Return [X, Y] of the center of cell containing provided text 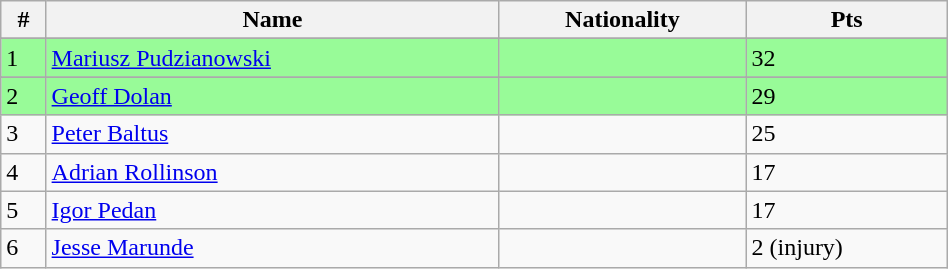
Name [272, 20]
Adrian Rollinson [272, 172]
5 [24, 210]
29 [846, 96]
3 [24, 134]
32 [846, 58]
4 [24, 172]
2 [24, 96]
2 (injury) [846, 248]
Geoff Dolan [272, 96]
6 [24, 248]
Mariusz Pudzianowski [272, 58]
Pts [846, 20]
25 [846, 134]
# [24, 20]
Peter Baltus [272, 134]
Igor Pedan [272, 210]
Jesse Marunde [272, 248]
1 [24, 58]
Nationality [622, 20]
